Search for the cell housing the specified text and yield its (x, y) center coordinate. 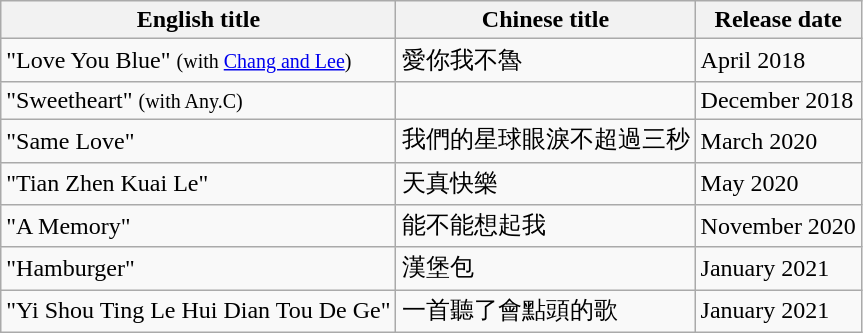
能不能想起我 (546, 226)
Chinese title (546, 20)
"Tian Zhen Kuai Le" (198, 184)
"A Memory" (198, 226)
天真快樂 (546, 184)
一首聽了會點頭的歌 (546, 312)
December 2018 (778, 100)
English title (198, 20)
March 2020 (778, 140)
April 2018 (778, 60)
"Same Love" (198, 140)
"Yi Shou Ting Le Hui Dian Tou De Ge" (198, 312)
"Hamburger" (198, 268)
我們的星球眼淚不超過三秒 (546, 140)
May 2020 (778, 184)
愛你我不魯 (546, 60)
漢堡包 (546, 268)
Release date (778, 20)
"Love You Blue" (with Chang and Lee) (198, 60)
November 2020 (778, 226)
"Sweetheart" (with Any.C) (198, 100)
